Provide the [x, y] coordinate of the cell's center where the given text is located.  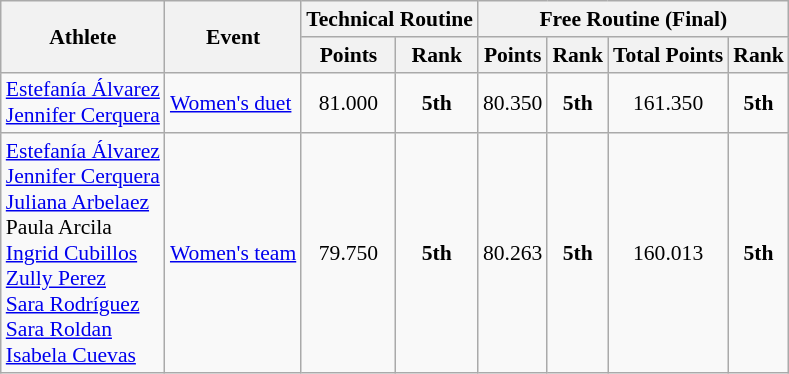
160.013 [668, 254]
Estefanía ÁlvarezJennifer CerqueraJuliana ArbelaezPaula ArcilaIngrid CubillosZully PerezSara RodríguezSara RoldanIsabela Cuevas [83, 254]
Total Points [668, 55]
Free Routine (Final) [634, 19]
Technical Routine [390, 19]
Women's duet [233, 102]
Athlete [83, 36]
79.750 [348, 254]
Event [233, 36]
80.263 [512, 254]
81.000 [348, 102]
Women's team [233, 254]
161.350 [668, 102]
Estefanía ÁlvarezJennifer Cerquera [83, 102]
80.350 [512, 102]
